Scan for the cell matching the given text and deliver its (x, y) coordinate at center. 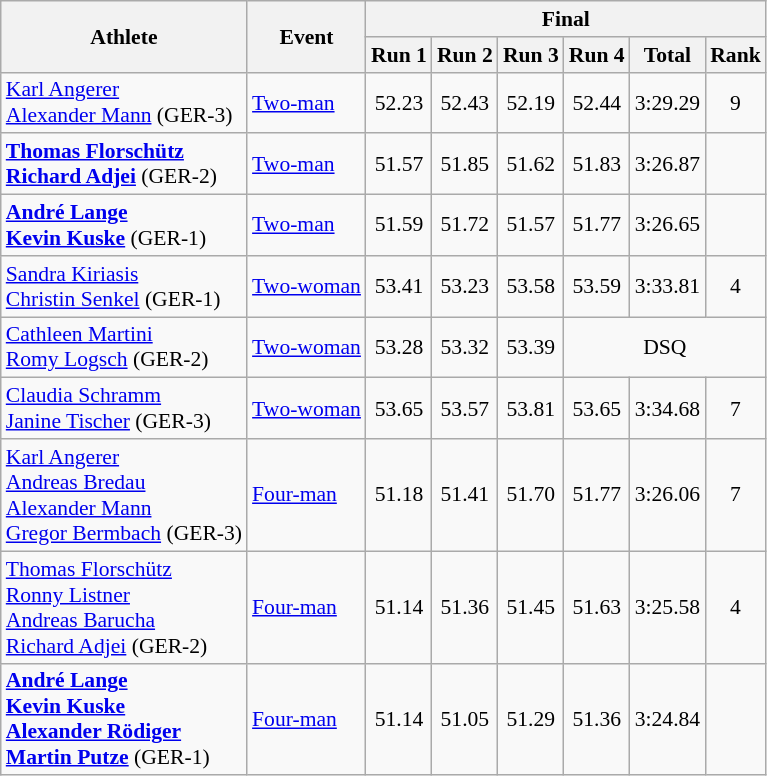
53.57 (465, 408)
53.58 (531, 286)
Total (668, 55)
Final (566, 19)
Event (306, 36)
3:26.06 (668, 495)
52.44 (597, 102)
53.81 (531, 408)
53.41 (399, 286)
51.72 (465, 226)
3:33.81 (668, 286)
3:26.87 (668, 164)
Run 1 (399, 55)
51.05 (465, 719)
3:26.65 (668, 226)
DSQ (665, 348)
Karl AngererAlexander Mann (GER-3) (124, 102)
9 (736, 102)
3:24.84 (668, 719)
52.23 (399, 102)
51.83 (597, 164)
52.43 (465, 102)
André LangeKevin KuskeAlexander RödigerMartin Putze (GER-1) (124, 719)
Cathleen MartiniRomy Logsch (GER-2) (124, 348)
Sandra KiriasisChristin Senkel (GER-1) (124, 286)
51.85 (465, 164)
51.41 (465, 495)
53.32 (465, 348)
Run 2 (465, 55)
51.63 (597, 607)
Thomas FlorschützRichard Adjei (GER-2) (124, 164)
3:29.29 (668, 102)
51.59 (399, 226)
Karl AngererAndreas BredauAlexander MannGregor Bermbach (GER-3) (124, 495)
51.18 (399, 495)
Rank (736, 55)
Run 3 (531, 55)
51.29 (531, 719)
53.28 (399, 348)
Athlete (124, 36)
53.23 (465, 286)
51.45 (531, 607)
Claudia SchrammJanine Tischer (GER-3) (124, 408)
53.39 (531, 348)
Thomas FlorschützRonny ListnerAndreas BaruchaRichard Adjei (GER-2) (124, 607)
51.70 (531, 495)
53.59 (597, 286)
André LangeKevin Kuske (GER-1) (124, 226)
52.19 (531, 102)
3:34.68 (668, 408)
51.62 (531, 164)
3:25.58 (668, 607)
Run 4 (597, 55)
